Extract the [x, y] coordinate from the center of the cell holding the provided text.  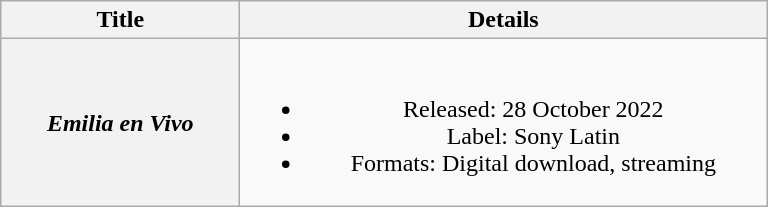
Emilia en Vivo [120, 122]
Released: 28 October 2022Label: Sony LatinFormats: Digital download, streaming [504, 122]
Details [504, 20]
Title [120, 20]
